Determine the (X, Y) coordinate at the center of the cell enclosing the given text.  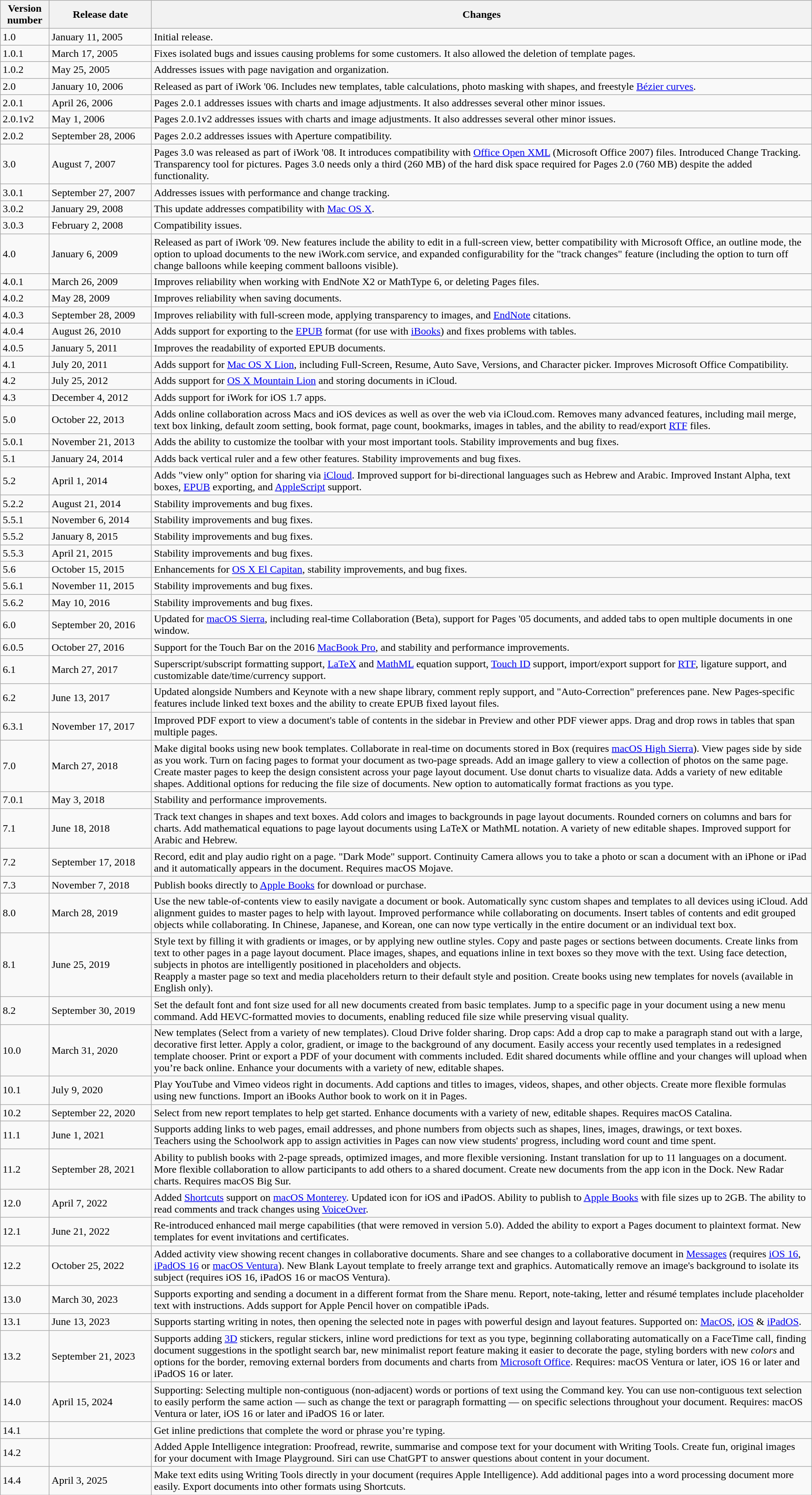
4.1 (25, 364)
7.1 (25, 828)
August 7, 2007 (100, 164)
January 10, 2006 (100, 86)
Publish books directly to Apple Books for download or purchase. (481, 885)
Adds support for OS X Mountain Lion and storing documents in iCloud. (481, 381)
13.0 (25, 1300)
June 1, 2021 (100, 1135)
August 26, 2010 (100, 331)
January 8, 2015 (100, 536)
2.0.1v2 (25, 119)
January 6, 2009 (100, 253)
5.0.1 (25, 442)
Improves reliability when working with EndNote X2 or MathType 6, or deleting Pages files. (481, 282)
Adds support for iWork for iOS 1.7 apps. (481, 397)
January 24, 2014 (100, 459)
November 17, 2017 (100, 726)
Changes (481, 15)
November 6, 2014 (100, 520)
October 22, 2013 (100, 420)
March 27, 2018 (100, 766)
September 22, 2020 (100, 1113)
Adds support for exporting to the EPUB format (for use with iBooks) and fixes problems with tables. (481, 331)
March 28, 2019 (100, 913)
September 28, 2006 (100, 136)
14.1 (25, 1430)
5.0 (25, 420)
5.2.2 (25, 503)
July 20, 2011 (100, 364)
3.0.2 (25, 209)
Support for the Touch Bar on the 2016 MacBook Pro, and stability and performance improvements. (481, 647)
May 10, 2016 (100, 603)
Adds support for Mac OS X Lion, including Full-Screen, Resume, Auto Save, Versions, and Character picker. Improves Microsoft Office Compatibility. (481, 364)
November 11, 2015 (100, 586)
August 21, 2014 (100, 503)
4.0.3 (25, 315)
October 27, 2016 (100, 647)
Fixes isolated bugs and issues causing problems for some customers. It also allowed the deletion of template pages. (481, 53)
3.0.1 (25, 192)
14.0 (25, 1402)
4.0.4 (25, 331)
2.0.2 (25, 136)
November 21, 2013 (100, 442)
January 5, 2011 (100, 348)
Improves the readability of exported EPUB documents. (481, 348)
12.0 (25, 1203)
Released as part of iWork '06. Includes new templates, table calculations, photo masking with shapes, and freestyle Bézier curves. (481, 86)
June 18, 2018 (100, 828)
14.2 (25, 1452)
11.1 (25, 1135)
Stability and performance improvements. (481, 800)
10.2 (25, 1113)
March 26, 2009 (100, 282)
May 25, 2005 (100, 70)
September 30, 2019 (100, 1010)
8.0 (25, 913)
September 17, 2018 (100, 862)
June 25, 2019 (100, 964)
October 25, 2022 (100, 1266)
April 21, 2015 (100, 553)
Select from new report templates to help get started. Enhance documents with a variety of new, editable shapes. Requires macOS Catalina. (481, 1113)
2.0.1 (25, 103)
4.0.1 (25, 282)
1.0.2 (25, 70)
4.2 (25, 381)
January 29, 2008 (100, 209)
Improves reliability with full-screen mode, applying transparency to images, and EndNote citations. (481, 315)
5.1 (25, 459)
3.0.3 (25, 225)
Initial release. (481, 37)
This update addresses compatibility with Mac OS X. (481, 209)
14.4 (25, 1480)
12.2 (25, 1266)
13.1 (25, 1322)
2.0 (25, 86)
September 21, 2023 (100, 1356)
6.0.5 (25, 647)
5.2 (25, 481)
Addresses issues with page navigation and organization. (481, 70)
Compatibility issues. (481, 225)
April 26, 2006 (100, 103)
July 25, 2012 (100, 381)
4.0.2 (25, 298)
April 1, 2014 (100, 481)
March 31, 2020 (100, 1051)
10.0 (25, 1051)
September 28, 2021 (100, 1169)
March 27, 2017 (100, 670)
6.2 (25, 698)
February 2, 2008 (100, 225)
4.3 (25, 397)
5.5.2 (25, 536)
Improves reliability when saving documents. (481, 298)
5.5.3 (25, 553)
8.1 (25, 964)
7.2 (25, 862)
6.3.1 (25, 726)
5.6.1 (25, 586)
October 15, 2015 (100, 570)
1.0.1 (25, 53)
Pages 2.0.1v2 addresses issues with charts and image adjustments. It also addresses several other minor issues. (481, 119)
May 3, 2018 (100, 800)
3.0 (25, 164)
Addresses issues with performance and change tracking. (481, 192)
June 13, 2023 (100, 1322)
4.0.5 (25, 348)
5.5.1 (25, 520)
5.6.2 (25, 603)
Enhancements for OS X El Capitan, stability improvements, and bug fixes. (481, 570)
Pages 2.0.1 addresses issues with charts and image adjustments. It also addresses several other minor issues. (481, 103)
September 28, 2009 (100, 315)
6.0 (25, 625)
July 9, 2020 (100, 1091)
7.0.1 (25, 800)
January 11, 2005 (100, 37)
7.0 (25, 766)
4.0 (25, 253)
1.0 (25, 37)
Pages 2.0.2 addresses issues with Aperture compatibility. (481, 136)
6.1 (25, 670)
March 17, 2005 (100, 53)
8.2 (25, 1010)
September 20, 2016 (100, 625)
April 7, 2022 (100, 1203)
April 15, 2024 (100, 1402)
June 13, 2017 (100, 698)
12.1 (25, 1231)
November 7, 2018 (100, 885)
September 27, 2007 (100, 192)
11.2 (25, 1169)
December 4, 2012 (100, 397)
10.1 (25, 1091)
March 30, 2023 (100, 1300)
May 28, 2009 (100, 298)
13.2 (25, 1356)
7.3 (25, 885)
April 3, 2025 (100, 1480)
5.6 (25, 570)
June 21, 2022 (100, 1231)
Get inline predictions that complete the word or phrase you’re typing. (481, 1430)
Adds back vertical ruler and a few other features. Stability improvements and bug fixes. (481, 459)
May 1, 2006 (100, 119)
Version number (25, 15)
Adds the ability to customize the toolbar with your most important tools. Stability improvements and bug fixes. (481, 442)
Release date (100, 15)
